Extract the [x, y] coordinate from the center of the cell holding the provided text.  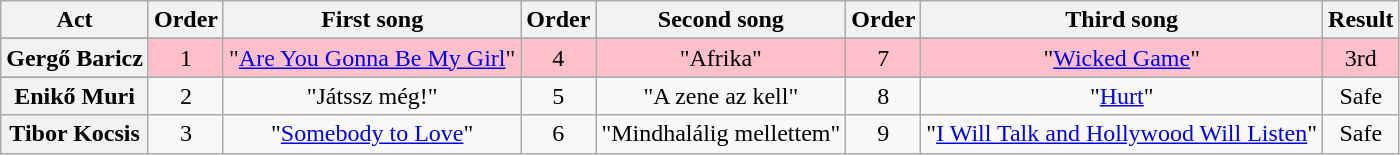
8 [884, 96]
Gergő Baricz [75, 58]
"Are You Gonna Be My Girl" [372, 58]
"I Will Talk and Hollywood Will Listen" [1122, 134]
3rd [1361, 58]
"Somebody to Love" [372, 134]
"Játssz még!" [372, 96]
"A zene az kell" [721, 96]
9 [884, 134]
First song [372, 20]
5 [558, 96]
"Wicked Game" [1122, 58]
1 [186, 58]
"Afrika" [721, 58]
4 [558, 58]
"Mindhalálig mellettem" [721, 134]
6 [558, 134]
3 [186, 134]
Act [75, 20]
7 [884, 58]
Third song [1122, 20]
2 [186, 96]
"Hurt" [1122, 96]
Result [1361, 20]
Tibor Kocsis [75, 134]
Enikő Muri [75, 96]
Second song [721, 20]
